Find where the given text appears and provide that cell's center as [x, y] coordinate. 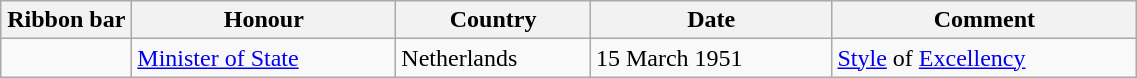
Country [494, 20]
Honour [264, 20]
Netherlands [494, 58]
15 March 1951 [711, 58]
Ribbon bar [66, 20]
Date [711, 20]
Minister of State [264, 58]
Comment [984, 20]
Style of Excellency [984, 58]
